Provide the (x, y) coordinate of the cell's center where the given text is located.  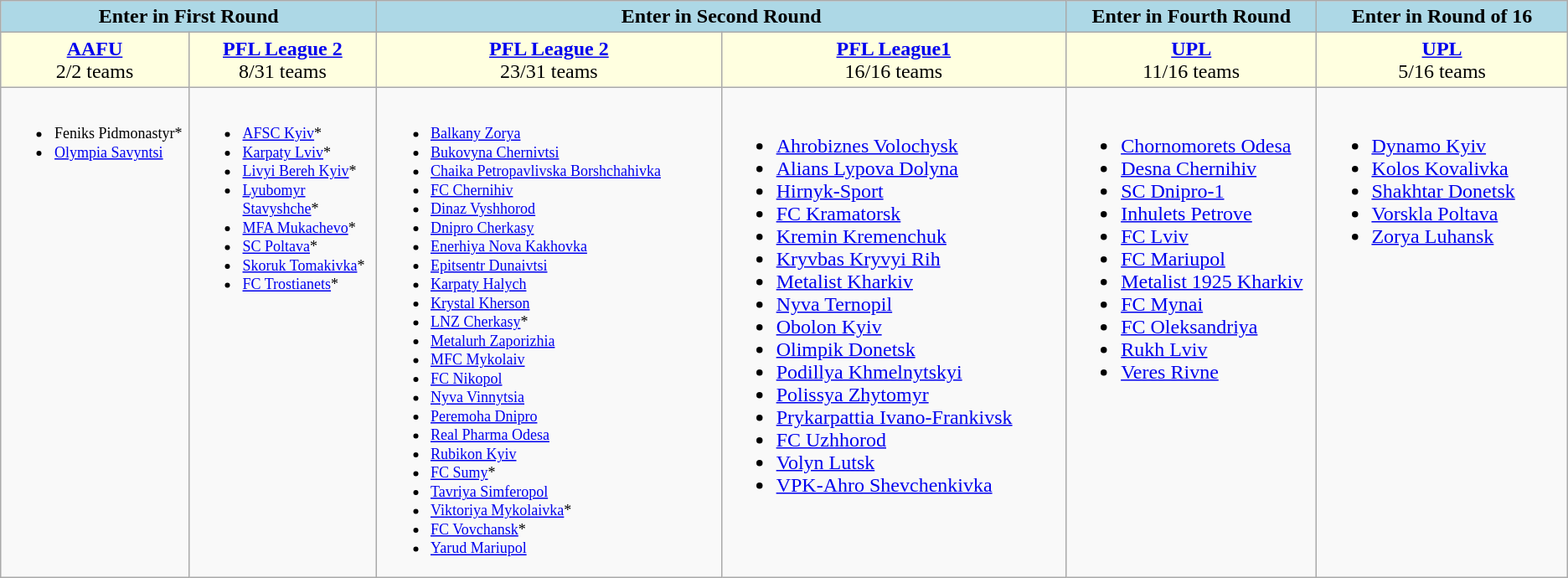
Enter in Round of 16 (1442, 17)
Feniks Pidmonastyr*Olympia Savyntsi (95, 332)
Enter in Second Round (722, 17)
PFL League116/16 teams (893, 60)
Enter in First Round (189, 17)
UPL 11/16 teams (1191, 60)
PFL League 28/31 teams (282, 60)
Enter in Fourth Round (1191, 17)
PFL League 223/31 teams (549, 60)
Chornomorets OdesaDesna ChernihivSC Dnipro-1Inhulets PetroveFC LvivFC MariupolMetalist 1925 KharkivFC MynaiFC OleksandriyaRukh LvivVeres Rivne (1191, 332)
AFSC Kyiv*Karpaty Lviv*Livyi Bereh Kyiv*Lyubomyr Stavyshche*MFA Mukachevo*SC Poltava*Skoruk Tomakivka*FC Trostianets* (282, 332)
AAFU2/2 teams (95, 60)
Dynamo KyivKolos KovalivkaShakhtar DonetskVorskla PoltavaZorya Luhansk (1442, 332)
UPL 5/16 teams (1442, 60)
